For the text-containing cell, return its midpoint in [x, y] coordinate format. 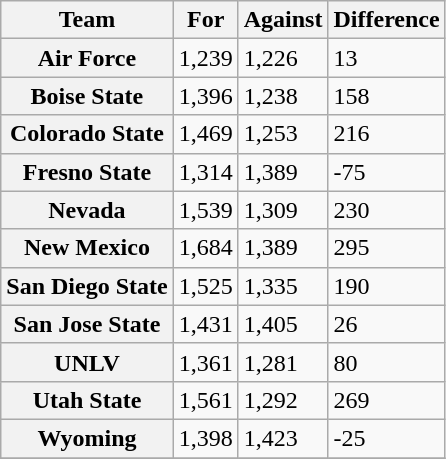
1,281 [283, 362]
1,423 [283, 438]
-75 [386, 172]
1,239 [206, 58]
1,684 [206, 248]
1,405 [283, 324]
1,292 [283, 400]
Fresno State [87, 172]
Nevada [87, 210]
Air Force [87, 58]
26 [386, 324]
269 [386, 400]
1,396 [206, 96]
Colorado State [87, 134]
1,431 [206, 324]
158 [386, 96]
Boise State [87, 96]
295 [386, 248]
Wyoming [87, 438]
1,238 [283, 96]
Difference [386, 20]
80 [386, 362]
San Jose State [87, 324]
Against [283, 20]
Utah State [87, 400]
-25 [386, 438]
230 [386, 210]
New Mexico [87, 248]
Team [87, 20]
1,309 [283, 210]
13 [386, 58]
1,361 [206, 362]
1,539 [206, 210]
1,469 [206, 134]
1,525 [206, 286]
1,314 [206, 172]
1,398 [206, 438]
San Diego State [87, 286]
1,335 [283, 286]
1,561 [206, 400]
For [206, 20]
190 [386, 286]
216 [386, 134]
1,253 [283, 134]
1,226 [283, 58]
UNLV [87, 362]
